Extract the [X, Y] coordinate from the center of the cell holding the provided text.  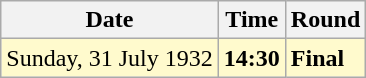
Date [110, 20]
14:30 [252, 58]
Final [325, 58]
Round [325, 20]
Sunday, 31 July 1932 [110, 58]
Time [252, 20]
